Scan for the cell matching the given text and deliver its (x, y) coordinate at center. 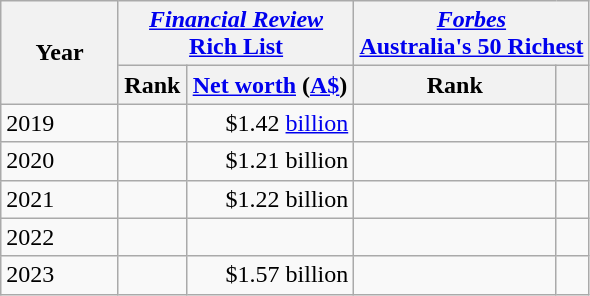
$1.42 billion (270, 123)
2020 (60, 161)
$1.21 billion (270, 161)
Financial ReviewRich List (236, 34)
2021 (60, 199)
ForbesAustralia's 50 Richest (472, 34)
2022 (60, 237)
Net worth (A$) (270, 85)
$1.22 billion (270, 199)
2019 (60, 123)
Year (60, 52)
2023 (60, 275)
$1.57 billion (270, 275)
